Output the [X, Y] coordinate of the center of the cell containing the given text.  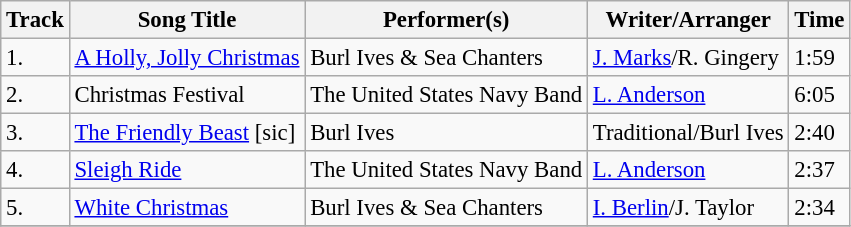
1. [35, 58]
Song Title [187, 20]
Burl Ives [446, 133]
J. Marks/R. Gingery [688, 58]
1:59 [820, 58]
2:34 [820, 208]
3. [35, 133]
White Christmas [187, 208]
2:40 [820, 133]
2:37 [820, 170]
Performer(s) [446, 20]
A Holly, Jolly Christmas [187, 58]
Sleigh Ride [187, 170]
6:05 [820, 95]
Track [35, 20]
Writer/Arranger [688, 20]
5. [35, 208]
Christmas Festival [187, 95]
Traditional/Burl Ives [688, 133]
The Friendly Beast [sic] [187, 133]
I. Berlin/J. Taylor [688, 208]
4. [35, 170]
2. [35, 95]
Time [820, 20]
